Find where the given text appears and provide that cell's center as (x, y) coordinate. 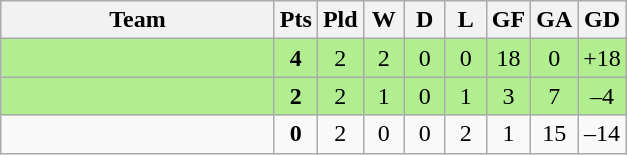
+18 (602, 58)
–4 (602, 96)
D (424, 20)
15 (554, 134)
GF (508, 20)
GA (554, 20)
4 (296, 58)
3 (508, 96)
L (466, 20)
Pts (296, 20)
Team (138, 20)
18 (508, 58)
–14 (602, 134)
Pld (340, 20)
7 (554, 96)
GD (602, 20)
W (384, 20)
